Pinpoint the cell where the given text exists, returning its [X, Y] midpoint coordinate. 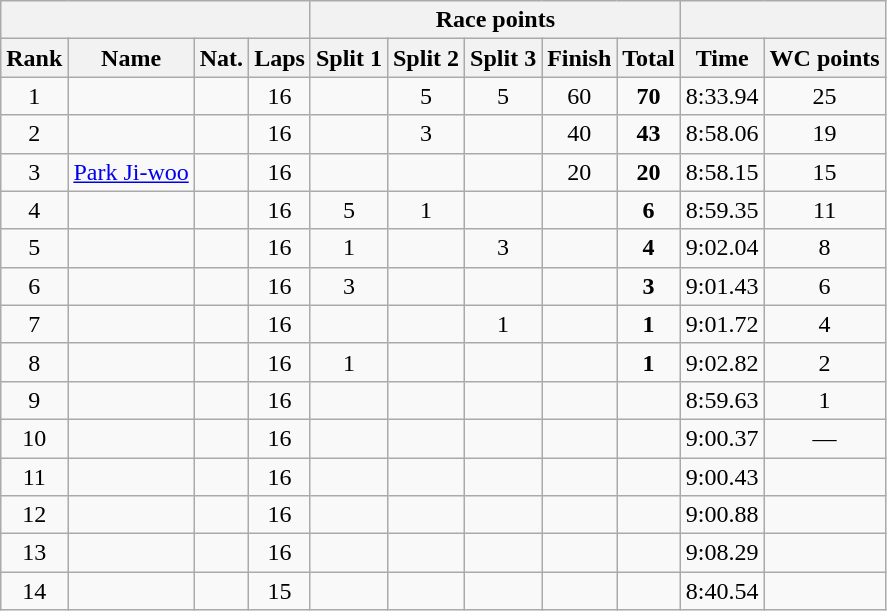
Name [131, 58]
9:00.37 [722, 438]
9:08.29 [722, 553]
WC points [824, 58]
8:58.06 [722, 134]
Split 3 [504, 58]
14 [34, 591]
25 [824, 96]
Split 1 [348, 58]
9:01.72 [722, 324]
10 [34, 438]
9:00.88 [722, 515]
40 [580, 134]
Park Ji-woo [131, 172]
9 [34, 400]
Laps [280, 58]
Rank [34, 58]
9:01.43 [722, 286]
Split 2 [426, 58]
Nat. [221, 58]
9:02.82 [722, 362]
13 [34, 553]
9:02.04 [722, 248]
Finish [580, 58]
70 [649, 96]
8:59.35 [722, 210]
60 [580, 96]
8:58.15 [722, 172]
8:59.63 [722, 400]
7 [34, 324]
43 [649, 134]
12 [34, 515]
8:33.94 [722, 96]
9:00.43 [722, 477]
Time [722, 58]
8:40.54 [722, 591]
19 [824, 134]
Total [649, 58]
— [824, 438]
Race points [495, 20]
